Scan for the cell matching the given text and deliver its (x, y) coordinate at center. 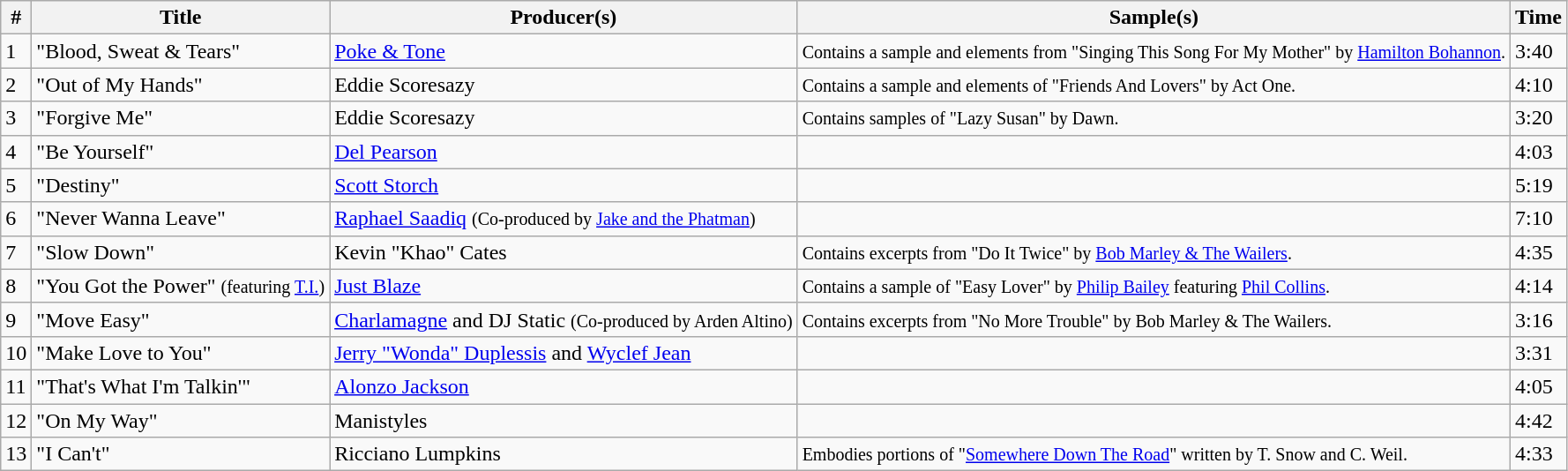
"Forgive Me" (181, 118)
6 (16, 219)
3:31 (1538, 353)
4:35 (1538, 252)
"On My Way" (181, 421)
"Be Yourself" (181, 152)
Just Blaze (564, 286)
Contains samples of "Lazy Susan" by Dawn. (1154, 118)
12 (16, 421)
Title (181, 18)
Sample(s) (1154, 18)
7 (16, 252)
Scott Storch (564, 185)
# (16, 18)
11 (16, 386)
5:19 (1538, 185)
"Never Wanna Leave" (181, 219)
4:03 (1538, 152)
4 (16, 152)
"You Got the Power" (featuring T.I.) (181, 286)
4:10 (1538, 85)
Contains a sample of "Easy Lover" by Philip Bailey featuring Phil Collins. (1154, 286)
4:33 (1538, 454)
8 (16, 286)
Manistyles (564, 421)
Contains a sample and elements of "Friends And Lovers" by Act One. (1154, 85)
Del Pearson (564, 152)
2 (16, 85)
3:40 (1538, 51)
1 (16, 51)
Jerry "Wonda" Duplessis and Wyclef Jean (564, 353)
9 (16, 319)
Producer(s) (564, 18)
3:16 (1538, 319)
Charlamagne and DJ Static (Co-produced by Arden Altino) (564, 319)
Alonzo Jackson (564, 386)
"Slow Down" (181, 252)
"Move Easy" (181, 319)
Contains excerpts from "No More Trouble" by Bob Marley & The Wailers. (1154, 319)
Time (1538, 18)
Contains a sample and elements from "Singing This Song For My Mother" by Hamilton Bohannon. (1154, 51)
"Make Love to You" (181, 353)
"I Can't" (181, 454)
4:05 (1538, 386)
4:14 (1538, 286)
Raphael Saadiq (Co-produced by Jake and the Phatman) (564, 219)
"Out of My Hands" (181, 85)
7:10 (1538, 219)
Ricciano Lumpkins (564, 454)
3:20 (1538, 118)
4:42 (1538, 421)
13 (16, 454)
Kevin "Khao" Cates (564, 252)
Poke & Tone (564, 51)
5 (16, 185)
3 (16, 118)
10 (16, 353)
"Blood, Sweat & Tears" (181, 51)
"Destiny" (181, 185)
Contains excerpts from "Do It Twice" by Bob Marley & The Wailers. (1154, 252)
"That's What I'm Talkin'" (181, 386)
Embodies portions of "Somewhere Down The Road" written by T. Snow and C. Weil. (1154, 454)
